Detect which cell encompasses the target text, then output its [x, y] center coordinate. 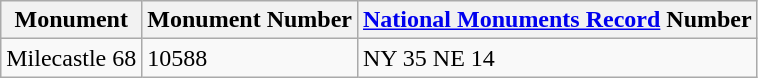
National Monuments Record Number [557, 20]
Milecastle 68 [72, 58]
NY 35 NE 14 [557, 58]
Monument [72, 20]
10588 [250, 58]
Monument Number [250, 20]
